Detect which cell encompasses the target text, then output its [X, Y] center coordinate. 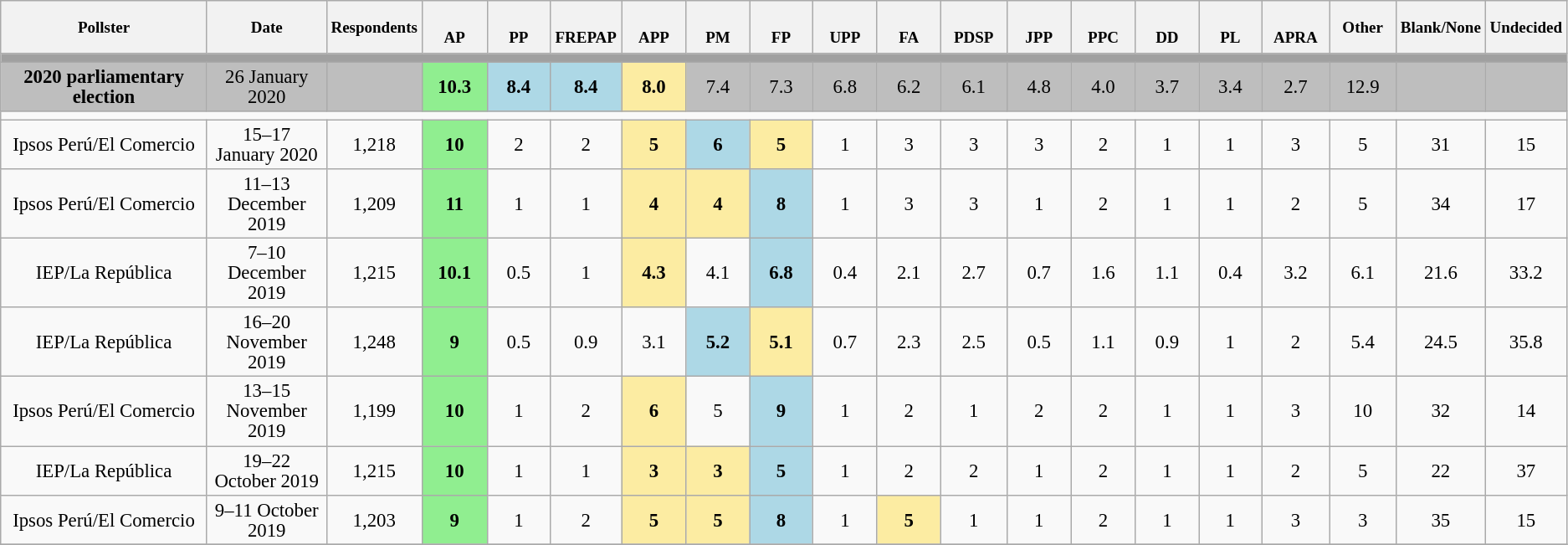
8.0 [654, 87]
Respondents [374, 27]
35 [1441, 519]
2.3 [909, 343]
7.4 [718, 87]
26 January 2020 [266, 87]
4.3 [654, 273]
21.6 [1441, 273]
32 [1441, 412]
PM [718, 27]
34 [1441, 204]
9–11 October 2019 [266, 519]
7.3 [781, 87]
APP [654, 27]
11 [454, 204]
2.5 [974, 343]
33.2 [1526, 273]
19–22 October 2019 [266, 470]
37 [1526, 470]
4.8 [1038, 87]
2.1 [909, 273]
16–20 November 2019 [266, 343]
PDSP [974, 27]
5.2 [718, 343]
2020 parliamentary election [104, 87]
PL [1230, 27]
3.4 [1230, 87]
1,209 [374, 204]
1,203 [374, 519]
JPP [1038, 27]
4.0 [1103, 87]
3.7 [1166, 87]
11–13 December 2019 [266, 204]
1.6 [1103, 273]
14 [1526, 412]
7–10 December 2019 [266, 273]
5.1 [781, 343]
FA [909, 27]
PPC [1103, 27]
35.8 [1526, 343]
APRA [1295, 27]
17 [1526, 204]
15–17 January 2020 [266, 146]
13–15 November 2019 [266, 412]
PP [519, 27]
6.2 [909, 87]
DD [1166, 27]
1,248 [374, 343]
31 [1441, 146]
10.3 [454, 87]
Blank/None [1441, 27]
Undecided [1526, 27]
FREPAP [586, 27]
UPP [845, 27]
1,199 [374, 412]
Other [1363, 27]
1,218 [374, 146]
22 [1441, 470]
Date [266, 27]
FP [781, 27]
5.4 [1363, 343]
AP [454, 27]
3.2 [1295, 273]
10.1 [454, 273]
24.5 [1441, 343]
Pollster [104, 27]
4.1 [718, 273]
12.9 [1363, 87]
3.1 [654, 343]
